Locate the cell with the specified text and output its [X, Y] center coordinate. 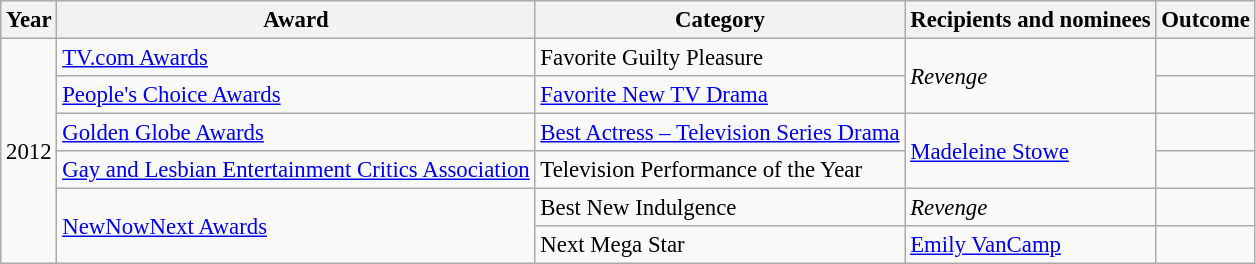
Next Mega Star [720, 245]
Golden Globe Awards [296, 133]
Year [29, 20]
Outcome [1206, 20]
NewNowNext Awards [296, 226]
Gay and Lesbian Entertainment Critics Association [296, 170]
Best New Indulgence [720, 208]
Favorite New TV Drama [720, 95]
Television Performance of the Year [720, 170]
Best Actress – Television Series Drama [720, 133]
Favorite Guilty Pleasure [720, 58]
People's Choice Awards [296, 95]
Recipients and nominees [1030, 20]
Award [296, 20]
Category [720, 20]
Emily VanCamp [1030, 245]
TV.com Awards [296, 58]
Madeleine Stowe [1030, 152]
